Pinpoint the cell where the given text exists, returning its [X, Y] midpoint coordinate. 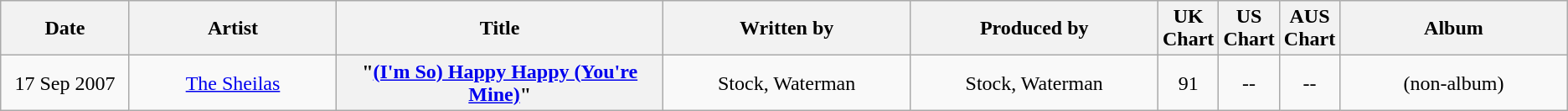
Date [65, 29]
Written by [787, 29]
"(I'm So) Happy Happy (You're Mine)" [499, 82]
The Sheilas [233, 82]
91 [1188, 82]
Produced by [1034, 29]
AUS Chart [1309, 29]
UK Chart [1188, 29]
Album [1454, 29]
Title [499, 29]
(non-album) [1454, 82]
17 Sep 2007 [65, 82]
US Chart [1249, 29]
Artist [233, 29]
